For the text-containing cell, return its midpoint in (x, y) coordinate format. 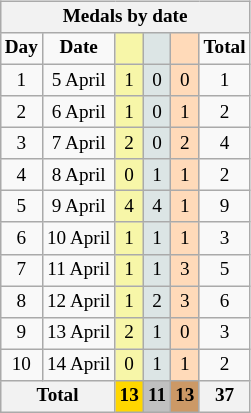
8 April (78, 175)
12 April (78, 302)
9 April (78, 207)
7 April (78, 144)
Medals by date (125, 17)
5 April (78, 80)
10 (21, 365)
Day (21, 49)
11 (156, 397)
Date (78, 49)
14 April (78, 365)
13 April (78, 333)
7 (21, 270)
6 April (78, 112)
11 April (78, 270)
37 (224, 397)
10 April (78, 238)
8 (21, 302)
